Return the [X, Y] coordinate for the center point of the cell that contains the specified text.  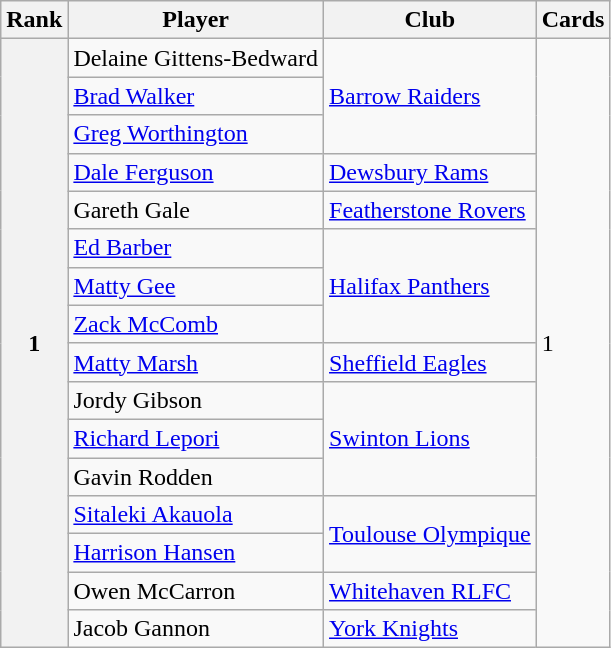
Barrow Raiders [430, 96]
Brad Walker [196, 96]
Featherstone Rovers [430, 210]
Swinton Lions [430, 438]
Greg Worthington [196, 134]
Matty Gee [196, 286]
Jacob Gannon [196, 629]
Harrison Hansen [196, 553]
Gareth Gale [196, 210]
Jordy Gibson [196, 400]
York Knights [430, 629]
Cards [573, 20]
Player [196, 20]
Zack McComb [196, 324]
Owen McCarron [196, 591]
Dale Ferguson [196, 172]
Toulouse Olympique [430, 534]
Matty Marsh [196, 362]
Whitehaven RLFC [430, 591]
Club [430, 20]
Gavin Rodden [196, 477]
Ed Barber [196, 248]
Richard Lepori [196, 438]
Dewsbury Rams [430, 172]
Delaine Gittens-Bedward [196, 58]
Rank [34, 20]
Sitaleki Akauola [196, 515]
Sheffield Eagles [430, 362]
Halifax Panthers [430, 286]
